Capture the cell that displays the provided text and extract its [X, Y] central coordinate. 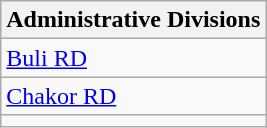
Chakor RD [134, 96]
Buli RD [134, 58]
Administrative Divisions [134, 20]
